Identify which cell holds the provided text, then report its (X, Y) central coordinate. 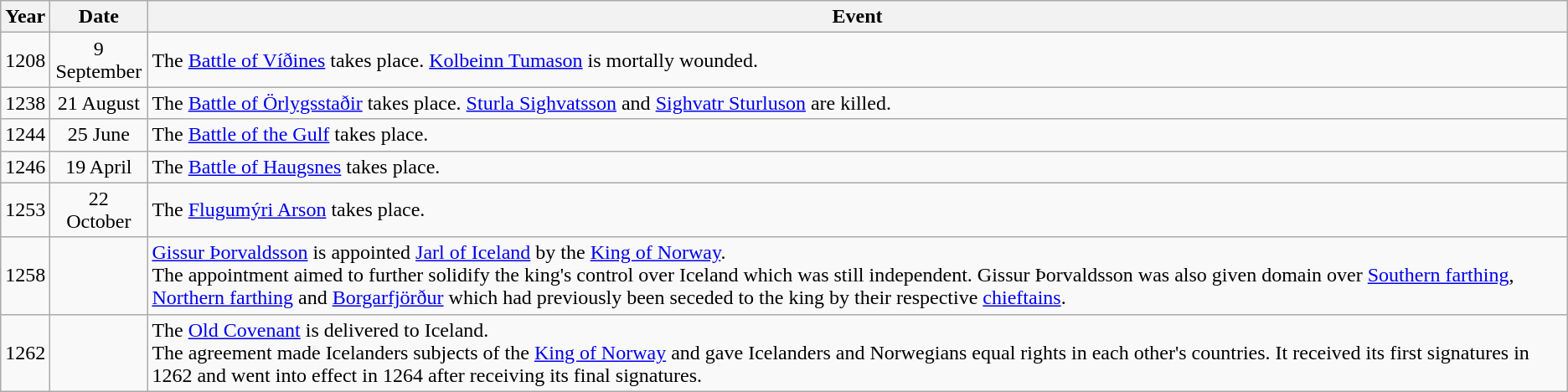
1253 (25, 209)
Year (25, 17)
1238 (25, 103)
25 June (99, 135)
1258 (25, 276)
1208 (25, 60)
The Battle of Haugsnes takes place. (858, 167)
19 April (99, 167)
The Battle of Örlygsstaðir takes place. Sturla Sighvatsson and Sighvatr Sturluson are killed. (858, 103)
22 October (99, 209)
1244 (25, 135)
The Battle of Víðines takes place. Kolbeinn Tumason is mortally wounded. (858, 60)
1262 (25, 353)
Date (99, 17)
21 August (99, 103)
Event (858, 17)
The Battle of the Gulf takes place. (858, 135)
9 September (99, 60)
The Flugumýri Arson takes place. (858, 209)
1246 (25, 167)
